Determine the [x, y] coordinate at the center of the cell enclosing the given text.  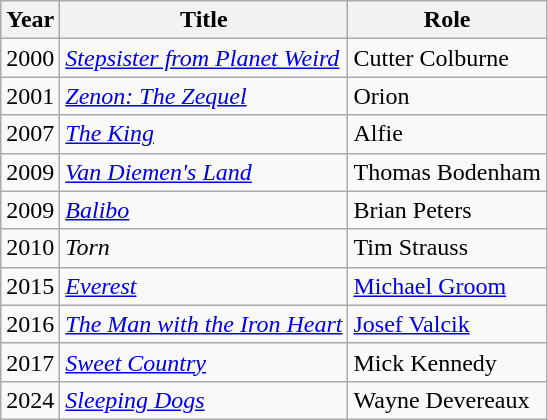
2017 [30, 362]
Josef Valcik [447, 324]
Wayne Devereaux [447, 400]
2024 [30, 400]
2010 [30, 248]
Everest [204, 286]
The Man with the Iron Heart [204, 324]
Brian Peters [447, 210]
Orion [447, 96]
2015 [30, 286]
Alfie [447, 134]
Cutter Colburne [447, 58]
2001 [30, 96]
Year [30, 20]
Michael Groom [447, 286]
Van Diemen's Land [204, 172]
Torn [204, 248]
Zenon: The Zequel [204, 96]
The King [204, 134]
Tim Strauss [447, 248]
Thomas Bodenham [447, 172]
2000 [30, 58]
Role [447, 20]
Mick Kennedy [447, 362]
Stepsister from Planet Weird [204, 58]
Sleeping Dogs [204, 400]
Sweet Country [204, 362]
2007 [30, 134]
Balibo [204, 210]
2016 [30, 324]
Title [204, 20]
